Detect which cell encompasses the target text, then output its [x, y] center coordinate. 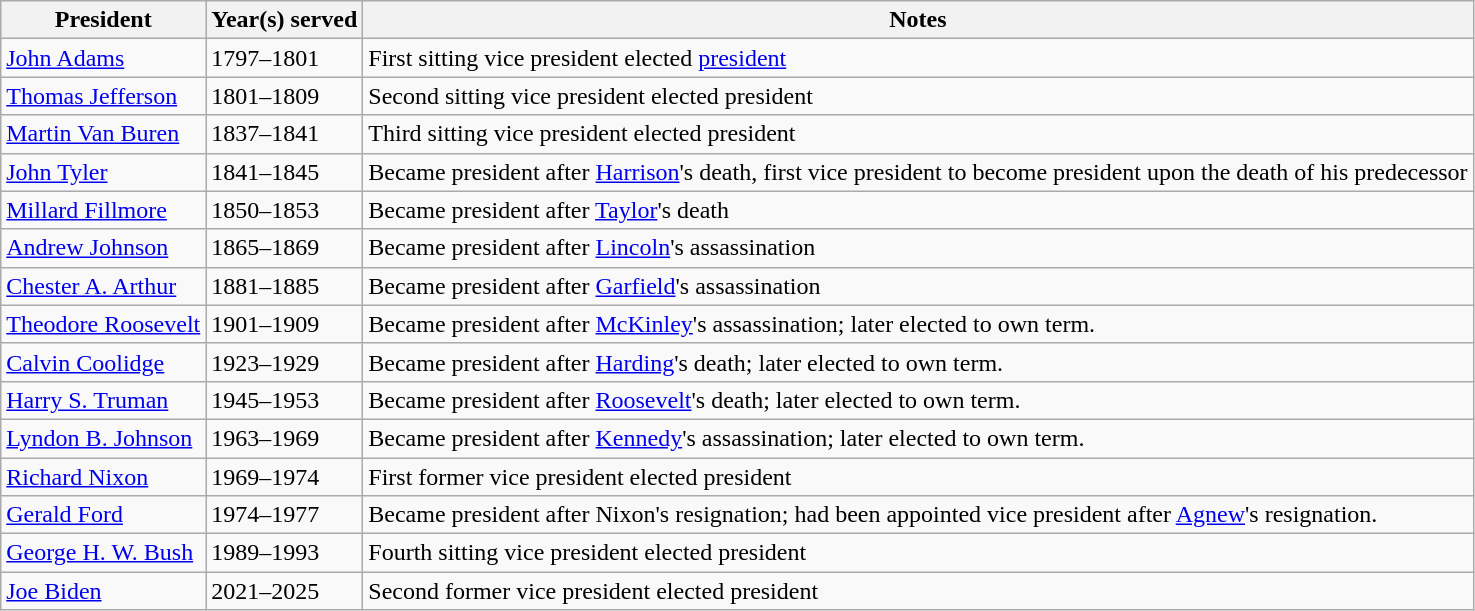
Second sitting vice president elected president [918, 96]
Became president after McKinley's assassination; later elected to own term. [918, 324]
1969–1974 [284, 477]
Became president after Lincoln's assassination [918, 248]
First sitting vice president elected president [918, 58]
1801–1809 [284, 96]
1963–1969 [284, 438]
Became president after Kennedy's assassination; later elected to own term. [918, 438]
1974–1977 [284, 515]
1850–1853 [284, 210]
Year(s) served [284, 20]
Became president after Harding's death; later elected to own term. [918, 362]
First former vice president elected president [918, 477]
Gerald Ford [104, 515]
1841–1845 [284, 172]
Second former vice president elected president [918, 591]
George H. W. Bush [104, 553]
1901–1909 [284, 324]
President [104, 20]
John Tyler [104, 172]
Became president after Garfield's assassination [918, 286]
1881–1885 [284, 286]
Became president after Nixon's resignation; had been appointed vice president after Agnew's resignation. [918, 515]
Thomas Jefferson [104, 96]
Richard Nixon [104, 477]
Joe Biden [104, 591]
Calvin Coolidge [104, 362]
1945–1953 [284, 400]
2021–2025 [284, 591]
Fourth sitting vice president elected president [918, 553]
1837–1841 [284, 134]
Martin Van Buren [104, 134]
1865–1869 [284, 248]
Andrew Johnson [104, 248]
1797–1801 [284, 58]
Lyndon B. Johnson [104, 438]
Became president after Roosevelt's death; later elected to own term. [918, 400]
Third sitting vice president elected president [918, 134]
Notes [918, 20]
1923–1929 [284, 362]
John Adams [104, 58]
1989–1993 [284, 553]
Became president after Harrison's death, first vice president to become president upon the death of his predecessor [918, 172]
Chester A. Arthur [104, 286]
Became president after Taylor's death [918, 210]
Harry S. Truman [104, 400]
Theodore Roosevelt [104, 324]
Millard Fillmore [104, 210]
